Output the (x, y) coordinate of the center of the cell containing the given text.  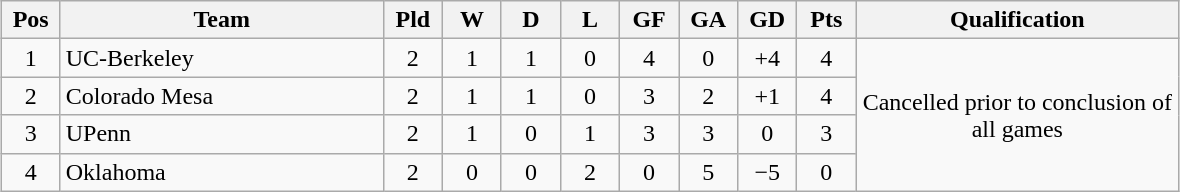
GF (650, 20)
GA (708, 20)
Qualification (1018, 20)
Team (222, 20)
UC-Berkeley (222, 58)
5 (708, 172)
+4 (768, 58)
L (590, 20)
UPenn (222, 134)
D (530, 20)
−5 (768, 172)
GD (768, 20)
Pld (412, 20)
Cancelled prior to conclusion of all games (1018, 115)
Oklahoma (222, 172)
+1 (768, 96)
Colorado Mesa (222, 96)
W (472, 20)
Pos (30, 20)
Pts (826, 20)
